Find where the given text appears and provide that cell's center as (x, y) coordinate. 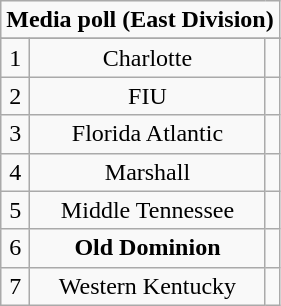
4 (16, 172)
6 (16, 248)
Florida Atlantic (148, 134)
2 (16, 96)
Old Dominion (148, 248)
1 (16, 58)
Marshall (148, 172)
7 (16, 286)
Media poll (East Division) (140, 20)
Middle Tennessee (148, 210)
Western Kentucky (148, 286)
3 (16, 134)
Charlotte (148, 58)
FIU (148, 96)
5 (16, 210)
